Capture the cell that displays the provided text and extract its (X, Y) central coordinate. 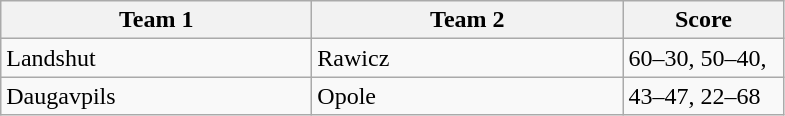
Opole (468, 96)
Rawicz (468, 58)
60–30, 50–40, (704, 58)
Landshut (156, 58)
Team 1 (156, 20)
Team 2 (468, 20)
43–47, 22–68 (704, 96)
Daugavpils (156, 96)
Score (704, 20)
